Return the (X, Y) coordinate for the center point of the cell that contains the specified text.  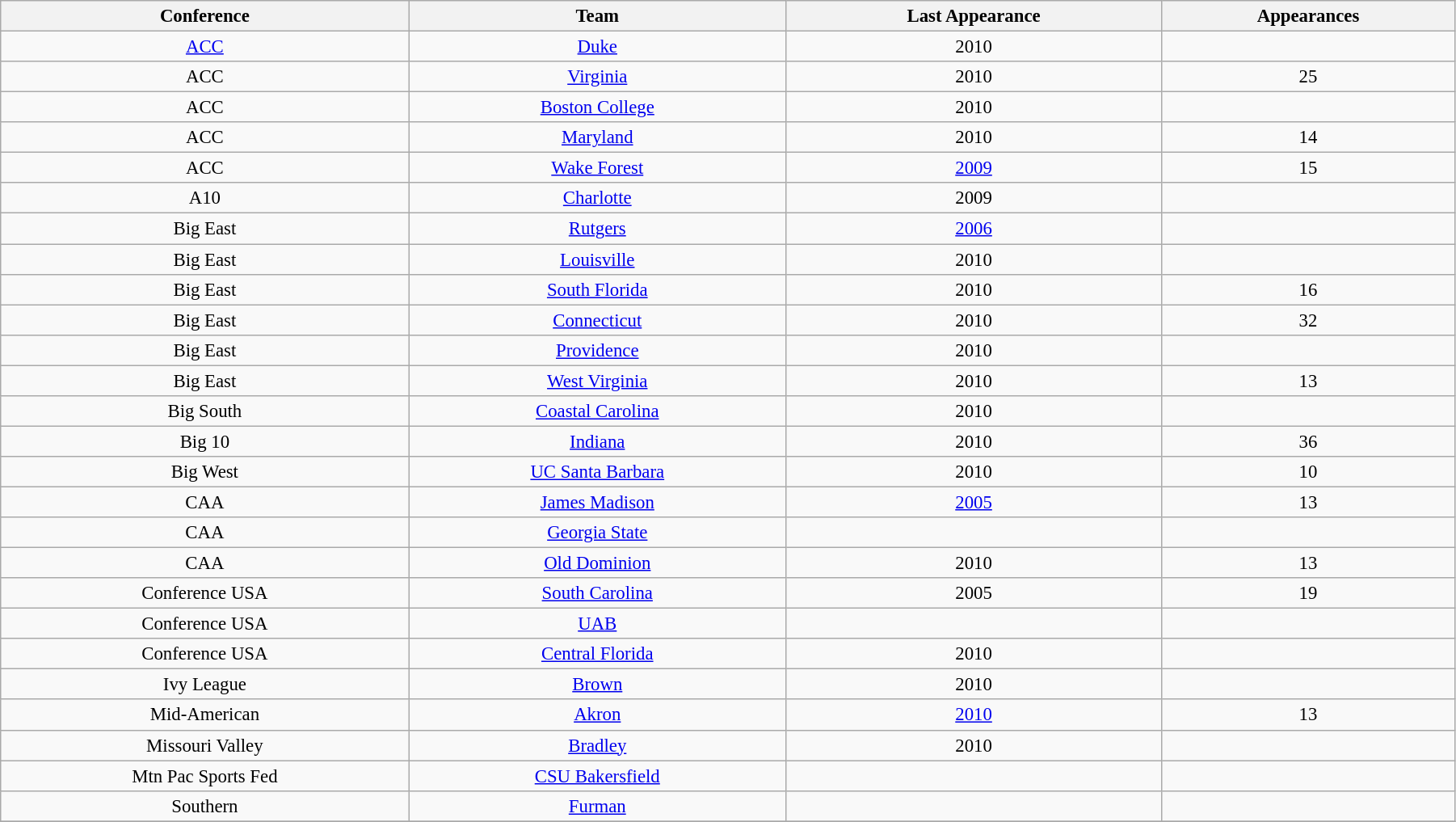
15 (1309, 168)
Louisville (598, 259)
Big West (205, 472)
32 (1309, 320)
South Florida (598, 289)
UAB (598, 624)
A10 (205, 198)
Appearances (1309, 16)
Southern (205, 806)
Big South (205, 411)
Missouri Valley (205, 745)
Wake Forest (598, 168)
Big 10 (205, 441)
UC Santa Barbara (598, 472)
Charlotte (598, 198)
36 (1309, 441)
Bradley (598, 745)
Coastal Carolina (598, 411)
Mtn Pac Sports Fed (205, 776)
Furman (598, 806)
14 (1309, 137)
Team (598, 16)
2006 (974, 229)
CSU Bakersfield (598, 776)
Connecticut (598, 320)
Virginia (598, 77)
10 (1309, 472)
James Madison (598, 502)
Brown (598, 685)
Maryland (598, 137)
Mid-American (205, 715)
Boston College (598, 107)
Last Appearance (974, 16)
Duke (598, 47)
West Virginia (598, 381)
Old Dominion (598, 563)
South Carolina (598, 593)
Central Florida (598, 654)
Rutgers (598, 229)
19 (1309, 593)
Ivy League (205, 685)
25 (1309, 77)
Conference (205, 16)
Indiana (598, 441)
Providence (598, 350)
Akron (598, 715)
Georgia State (598, 533)
16 (1309, 289)
